Identify which cell holds the provided text, then report its [x, y] central coordinate. 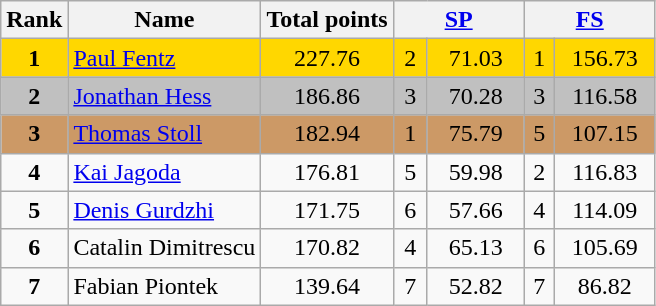
71.03 [476, 58]
Paul Fentz [164, 58]
Fabian Piontek [164, 286]
Kai Jagoda [164, 172]
Total points [327, 20]
Catalin Dimitrescu [164, 248]
227.76 [327, 58]
114.09 [604, 210]
57.66 [476, 210]
Jonathan Hess [164, 96]
75.79 [476, 134]
SP [458, 20]
Denis Gurdzhi [164, 210]
139.64 [327, 286]
176.81 [327, 172]
171.75 [327, 210]
52.82 [476, 286]
116.58 [604, 96]
105.69 [604, 248]
182.94 [327, 134]
70.28 [476, 96]
156.73 [604, 58]
116.83 [604, 172]
86.82 [604, 286]
59.98 [476, 172]
107.15 [604, 134]
Name [164, 20]
65.13 [476, 248]
FS [590, 20]
Thomas Stoll [164, 134]
170.82 [327, 248]
186.86 [327, 96]
Rank [34, 20]
